Determine the [X, Y] coordinate at the center of the cell enclosing the given text.  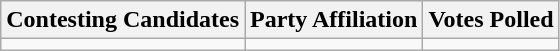
Party Affiliation [334, 20]
Contesting Candidates [123, 20]
Votes Polled [491, 20]
